Output the [x, y] coordinate of the center of the cell containing the given text.  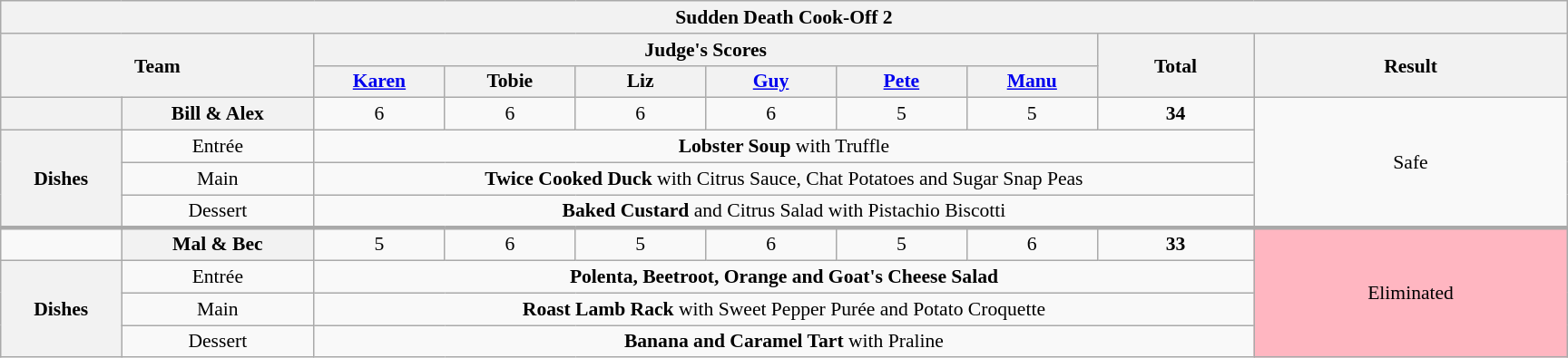
Polenta, Beetroot, Orange and Goat's Cheese Salad [784, 277]
Eliminated [1410, 293]
Baked Custard and Citrus Salad with Pistachio Biscotti [784, 212]
34 [1176, 114]
Karen [379, 82]
33 [1176, 245]
Guy [771, 82]
Judge's Scores [706, 50]
Safe [1410, 163]
Lobster Soup with Truffle [784, 147]
Tobie [510, 82]
Liz [641, 82]
Total [1176, 65]
Roast Lamb Rack with Sweet Pepper Purée and Potato Croquette [784, 309]
Result [1410, 65]
Banana and Caramel Tart with Praline [784, 342]
Team [158, 65]
Twice Cooked Duck with Citrus Sauce, Chat Potatoes and Sugar Snap Peas [784, 179]
Mal & Bec [218, 245]
Bill & Alex [218, 114]
Sudden Death Cook-Off 2 [784, 17]
Manu [1032, 82]
Pete [901, 82]
